Extract the [X, Y] coordinate from the center of the cell holding the provided text.  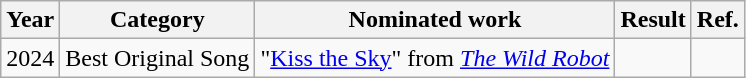
2024 [30, 58]
Best Original Song [158, 58]
"Kiss the Sky" from The Wild Robot [435, 58]
Nominated work [435, 20]
Category [158, 20]
Year [30, 20]
Ref. [718, 20]
Result [653, 20]
